Pinpoint the cell where the given text exists, returning its (X, Y) midpoint coordinate. 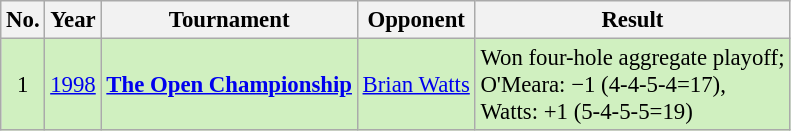
Won four-hole aggregate playoff;O'Meara: −1 (4-4-5-4=17),Watts: +1 (5-4-5-5=19) (632, 85)
Opponent (416, 20)
The Open Championship (229, 85)
Result (632, 20)
1 (23, 85)
1998 (73, 85)
Year (73, 20)
Tournament (229, 20)
Brian Watts (416, 85)
No. (23, 20)
